Pinpoint the cell where the given text exists, returning its (x, y) midpoint coordinate. 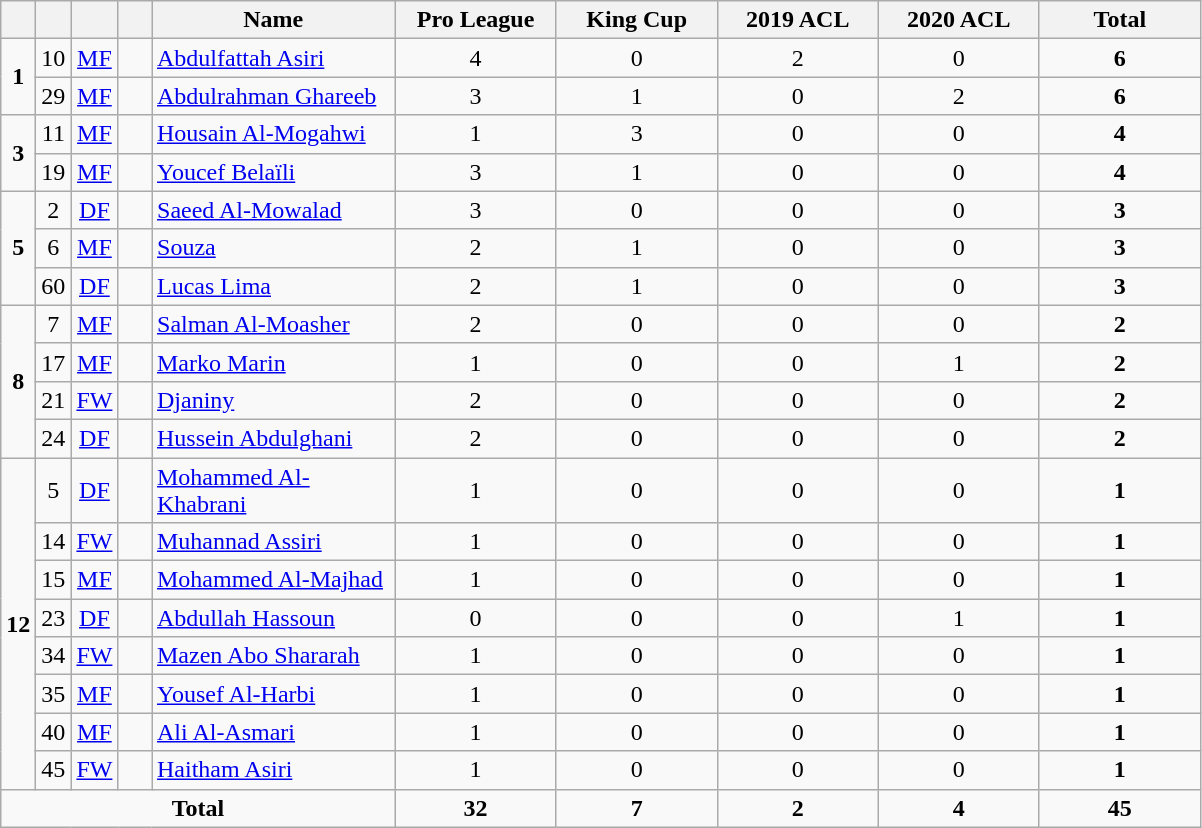
Abdullah Hassoun (274, 618)
40 (54, 732)
Lucas Lima (274, 286)
Abdulrahman Ghareeb (274, 96)
Mazen Abo Shararah (274, 656)
King Cup (636, 20)
34 (54, 656)
10 (54, 58)
Djaniny (274, 400)
Name (274, 20)
60 (54, 286)
19 (54, 172)
17 (54, 362)
Pro League (476, 20)
14 (54, 542)
Haitham Asiri (274, 770)
8 (18, 381)
35 (54, 694)
23 (54, 618)
21 (54, 400)
Muhannad Assiri (274, 542)
29 (54, 96)
Souza (274, 248)
Mohammed Al-Majhad (274, 580)
11 (54, 134)
Salman Al-Moasher (274, 324)
Youcef Belaïli (274, 172)
15 (54, 580)
Mohammed Al-Khabrani (274, 490)
32 (476, 808)
12 (18, 624)
2020 ACL (958, 20)
24 (54, 438)
Ali Al-Asmari (274, 732)
Abdulfattah Asiri (274, 58)
Marko Marin (274, 362)
Saeed Al-Mowalad (274, 210)
2019 ACL (798, 20)
Yousef Al-Harbi (274, 694)
Housain Al-Mogahwi (274, 134)
Hussein Abdulghani (274, 438)
